Scan for the cell matching the given text and deliver its (X, Y) coordinate at center. 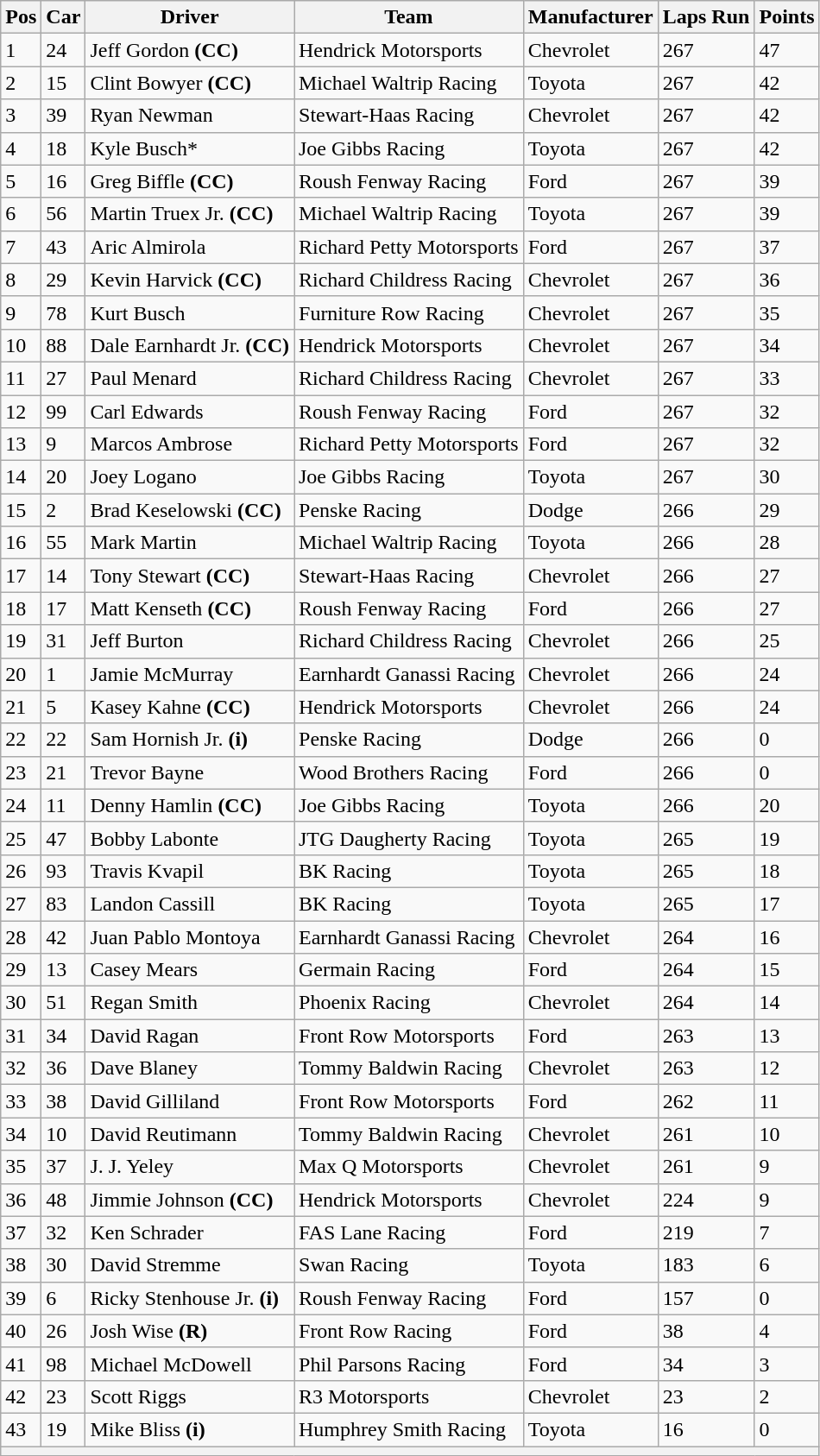
Swan Racing (408, 1265)
Juan Pablo Montoya (190, 936)
98 (64, 1364)
FAS Lane Racing (408, 1232)
Travis Kvapil (190, 871)
41 (21, 1364)
JTG Daugherty Racing (408, 838)
56 (64, 214)
Regan Smith (190, 1003)
Denny Hamlin (CC) (190, 805)
Wood Brothers Racing (408, 772)
Kasey Kahne (CC) (190, 707)
Michael McDowell (190, 1364)
Joey Logano (190, 477)
Kyle Busch* (190, 148)
Pos (21, 17)
Bobby Labonte (190, 838)
Aric Almirola (190, 247)
Sam Hornish Jr. (i) (190, 740)
Martin Truex Jr. (CC) (190, 214)
Front Row Racing (408, 1331)
Mike Bliss (i) (190, 1429)
David Stremme (190, 1265)
40 (21, 1331)
Dale Earnhardt Jr. (CC) (190, 345)
Kurt Busch (190, 312)
Phil Parsons Racing (408, 1364)
David Reutimann (190, 1134)
Scott Riggs (190, 1396)
55 (64, 543)
Max Q Motorsports (408, 1167)
219 (706, 1232)
Mark Martin (190, 543)
8 (21, 280)
Car (64, 17)
262 (706, 1101)
48 (64, 1200)
Manufacturer (590, 17)
Points (787, 17)
Paul Menard (190, 378)
Ricky Stenhouse Jr. (i) (190, 1298)
Kevin Harvick (CC) (190, 280)
183 (706, 1265)
Jeff Gordon (CC) (190, 50)
Laps Run (706, 17)
51 (64, 1003)
Josh Wise (R) (190, 1331)
157 (706, 1298)
Phoenix Racing (408, 1003)
99 (64, 412)
Furniture Row Racing (408, 312)
David Gilliland (190, 1101)
J. J. Yeley (190, 1167)
Landon Cassill (190, 904)
Carl Edwards (190, 412)
Trevor Bayne (190, 772)
Clint Bowyer (CC) (190, 83)
224 (706, 1200)
David Ragan (190, 1036)
Ken Schrader (190, 1232)
Dave Blaney (190, 1068)
Ryan Newman (190, 116)
Team (408, 17)
Jeff Burton (190, 641)
R3 Motorsports (408, 1396)
Driver (190, 17)
78 (64, 312)
Brad Keselowski (CC) (190, 510)
Jimmie Johnson (CC) (190, 1200)
Humphrey Smith Racing (408, 1429)
88 (64, 345)
Germain Racing (408, 970)
Greg Biffle (CC) (190, 181)
Marcos Ambrose (190, 444)
93 (64, 871)
83 (64, 904)
Casey Mears (190, 970)
Tony Stewart (CC) (190, 576)
Matt Kenseth (CC) (190, 608)
Jamie McMurray (190, 674)
